Identify which cell holds the provided text, then report its [X, Y] central coordinate. 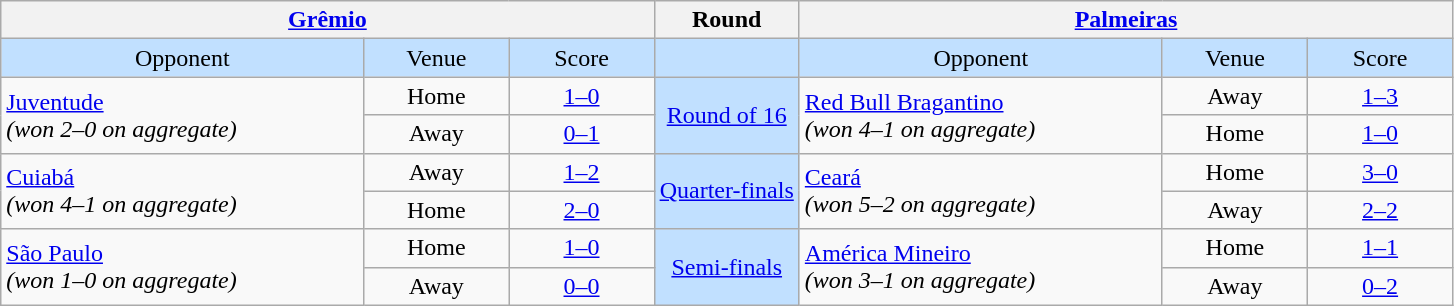
Palmeiras [1126, 20]
1–1 [1380, 248]
0–2 [1380, 286]
Round of 16 [726, 115]
3–0 [1380, 172]
Quarter-finals [726, 191]
2–0 [582, 210]
Grêmio [328, 20]
2–2 [1380, 210]
Round [726, 20]
Semi-finals [726, 267]
1–2 [582, 172]
Ceará(won 5–2 on aggregate) [980, 191]
1–3 [1380, 96]
Cuiabá(won 4–1 on aggregate) [182, 191]
Red Bull Bragantino(won 4–1 on aggregate) [980, 115]
América Mineiro(won 3–1 on aggregate) [980, 267]
0–1 [582, 134]
0–0 [582, 286]
São Paulo(won 1–0 on aggregate) [182, 267]
Juventude(won 2–0 on aggregate) [182, 115]
